For the text-containing cell, return its midpoint in [X, Y] coordinate format. 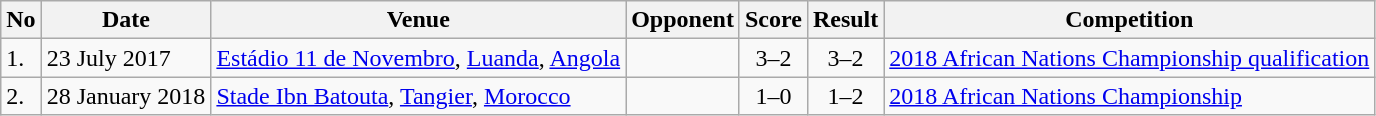
2018 African Nations Championship [1130, 96]
Competition [1130, 20]
28 January 2018 [126, 96]
Score [773, 20]
Result [845, 20]
1–2 [845, 96]
2018 African Nations Championship qualification [1130, 58]
23 July 2017 [126, 58]
1. [21, 58]
Stade Ibn Batouta, Tangier, Morocco [418, 96]
Venue [418, 20]
No [21, 20]
Date [126, 20]
Opponent [683, 20]
2. [21, 96]
Estádio 11 de Novembro, Luanda, Angola [418, 58]
1–0 [773, 96]
